Scan for the cell matching the given text and deliver its (x, y) coordinate at center. 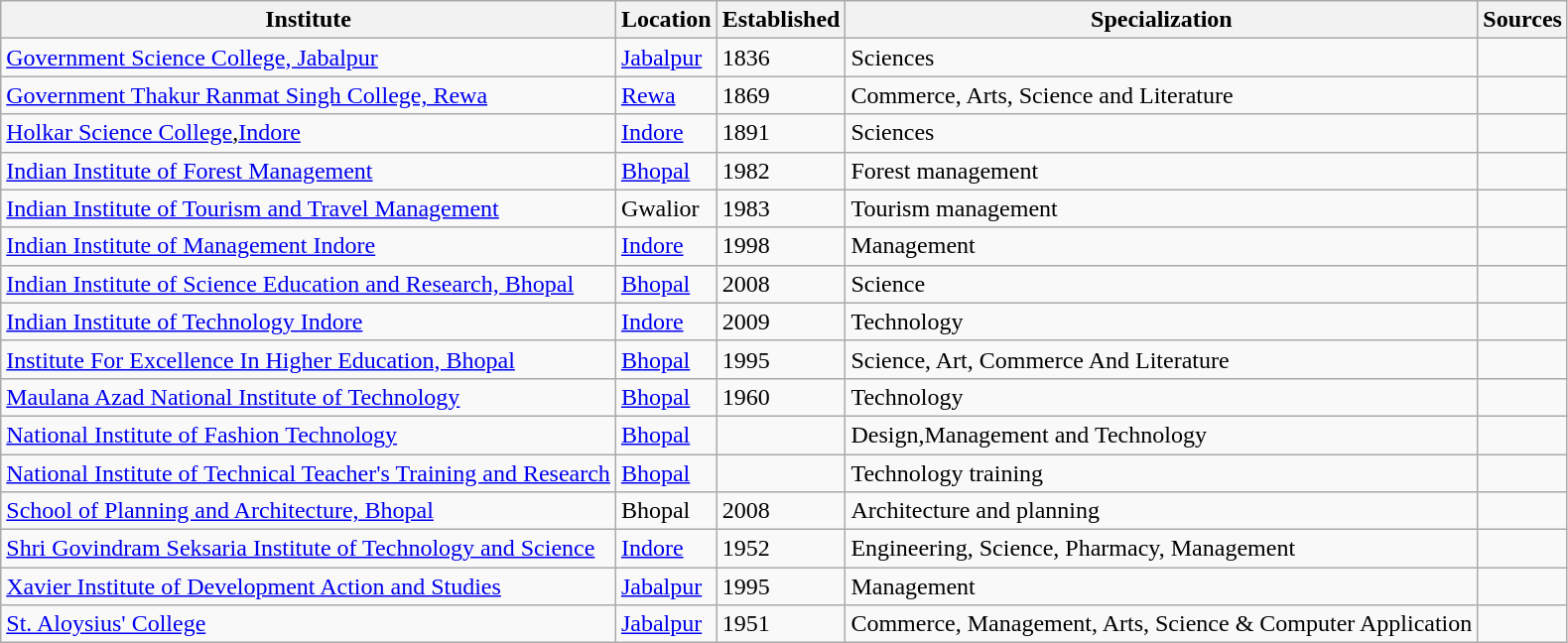
Shri Govindram Seksaria Institute of Technology and Science (309, 549)
Tourism management (1161, 208)
Forest management (1161, 171)
Government Thakur Ranmat Singh College, Rewa (309, 95)
Institute For Excellence In Higher Education, Bhopal (309, 359)
1891 (781, 133)
2009 (781, 321)
Institute (309, 20)
School of Planning and Architecture, Bhopal (309, 511)
Location (666, 20)
Design,Management and Technology (1161, 435)
Technology training (1161, 473)
Commerce, Management, Arts, Science & Computer Application (1161, 624)
1983 (781, 208)
1960 (781, 397)
Gwalior (666, 208)
Commerce, Arts, Science and Literature (1161, 95)
Rewa (666, 95)
Established (781, 20)
1982 (781, 171)
1952 (781, 549)
Indian Institute of Management Indore (309, 246)
1869 (781, 95)
Indian Institute of Forest Management (309, 171)
1836 (781, 58)
Sources (1522, 20)
National Institute of Technical Teacher's Training and Research (309, 473)
1951 (781, 624)
Science (1161, 284)
Indian Institute of Science Education and Research, Bhopal (309, 284)
Indian Institute of Tourism and Travel Management (309, 208)
1998 (781, 246)
St. Aloysius' College (309, 624)
Government Science College, Jabalpur (309, 58)
Science, Art, Commerce And Literature (1161, 359)
Maulana Azad National Institute of Technology (309, 397)
Holkar Science College,Indore (309, 133)
Xavier Institute of Development Action and Studies (309, 586)
Specialization (1161, 20)
Engineering, Science, Pharmacy, Management (1161, 549)
Architecture and planning (1161, 511)
Indian Institute of Technology Indore (309, 321)
National Institute of Fashion Technology (309, 435)
